Scan for the cell matching the given text and deliver its (X, Y) coordinate at center. 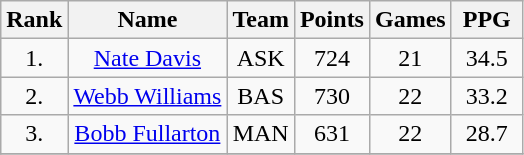
BAS (261, 96)
21 (410, 58)
3. (34, 134)
Team (261, 20)
Games (410, 20)
28.7 (486, 134)
724 (332, 58)
33.2 (486, 96)
Webb Williams (148, 96)
Name (148, 20)
1. (34, 58)
Rank (34, 20)
PPG (486, 20)
34.5 (486, 58)
MAN (261, 134)
730 (332, 96)
Points (332, 20)
Nate Davis (148, 58)
2. (34, 96)
ASK (261, 58)
631 (332, 134)
Bobb Fullarton (148, 134)
